Detect which cell encompasses the target text, then output its [X, Y] center coordinate. 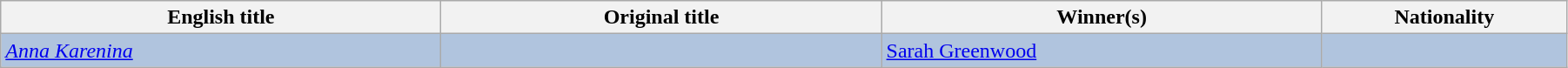
Sarah Greenwood [1102, 51]
Anna Karenina [221, 51]
Winner(s) [1102, 17]
English title [221, 17]
Nationality [1444, 17]
Original title [661, 17]
